Find where the given text appears and provide that cell's center as [X, Y] coordinate. 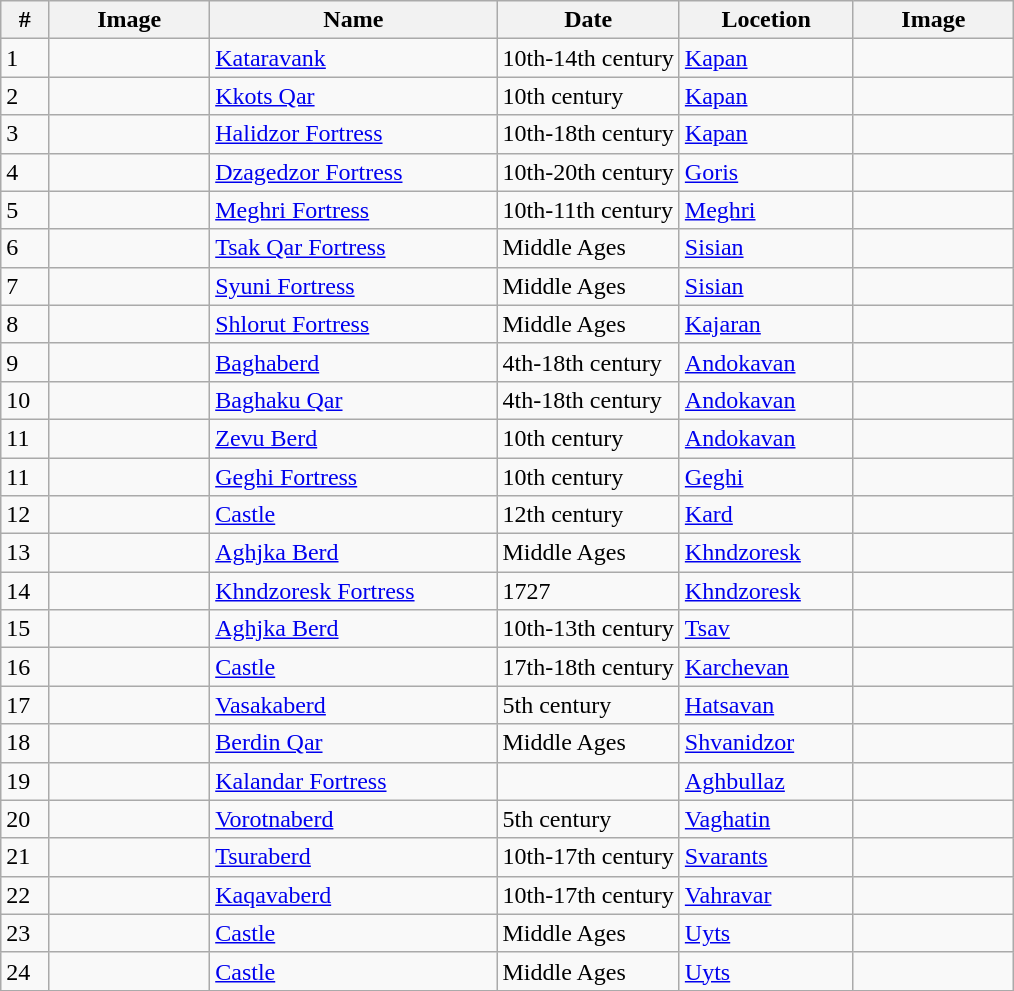
Karchevan [766, 667]
21 [25, 857]
6 [25, 248]
Kalandar Fortress [354, 781]
10th-20th century [588, 172]
13 [25, 553]
15 [25, 629]
12 [25, 515]
Berdin Qar [354, 743]
Baghaberd [354, 362]
Halidzor Fortress [354, 134]
Svarants [766, 857]
10 [25, 400]
17th-18th century [588, 667]
20 [25, 819]
Vahravar [766, 895]
8 [25, 324]
17 [25, 705]
Tsak Qar Fortress [354, 248]
Geghi Fortress [354, 477]
Geghi [766, 477]
Kataravank [354, 58]
23 [25, 933]
16 [25, 667]
14 [25, 591]
2 [25, 96]
4 [25, 172]
Kaqavaberd [354, 895]
9 [25, 362]
1727 [588, 591]
1 [25, 58]
Hatsavan [766, 705]
Aghbullaz [766, 781]
Vaghatin [766, 819]
Goris [766, 172]
Vorotnaberd [354, 819]
19 [25, 781]
Syuni Fortress [354, 286]
Shlorut Fortress [354, 324]
10th-14th century [588, 58]
Kkots Qar [354, 96]
Tsuraberd [354, 857]
10th-18th century [588, 134]
Shvanidzor [766, 743]
22 [25, 895]
12th century [588, 515]
Khndzoresk Fortress [354, 591]
Meghri Fortress [354, 210]
Tsav [766, 629]
7 [25, 286]
Kard [766, 515]
18 [25, 743]
Baghaku Qar [354, 400]
5 [25, 210]
Date [588, 20]
Vasakaberd [354, 705]
3 [25, 134]
24 [25, 971]
Dzagedzor Fortress [354, 172]
Meghri [766, 210]
Locetion [766, 20]
Zevu Berd [354, 438]
10th-13th century [588, 629]
Kajaran [766, 324]
Name [354, 20]
# [25, 20]
10th-11th century [588, 210]
